Find where the given text appears and provide that cell's center as [X, Y] coordinate. 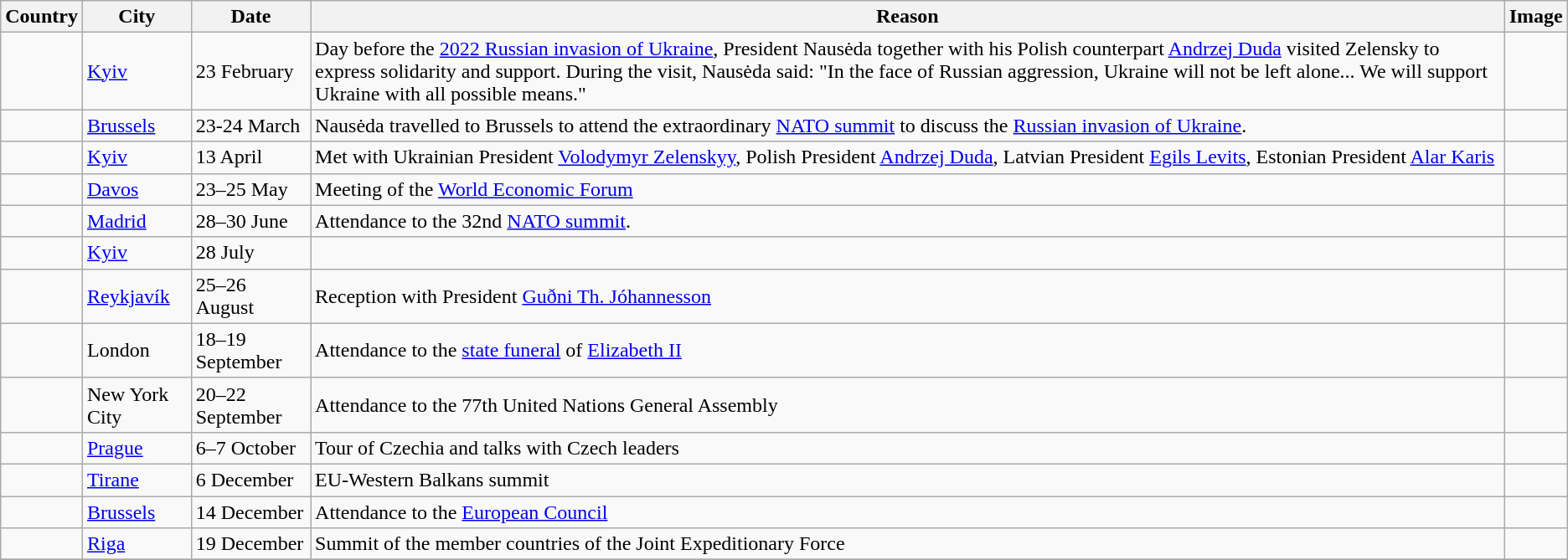
23–25 May [250, 189]
28 July [250, 253]
Riga [137, 544]
23 February [250, 71]
23-24 March [250, 126]
EU-Western Balkans summit [908, 480]
Met with Ukrainian President Volodymyr Zelenskyy, Polish President Andrzej Duda, Latvian President Egils Levits, Estonian President Alar Karis [908, 157]
Date [250, 17]
Attendance to the 32nd NATO summit. [908, 221]
25–26 August [250, 296]
Tour of Czechia and talks with Czech leaders [908, 448]
Prague [137, 448]
New York City [137, 405]
28–30 June [250, 221]
Country [42, 17]
London [137, 350]
Attendance to the European Council [908, 511]
City [137, 17]
6 December [250, 480]
Nausėda travelled to Brussels to attend the extraordinary NATO summit to discuss the Russian invasion of Ukraine. [908, 126]
Davos [137, 189]
18–19 September [250, 350]
20–22 September [250, 405]
Tirane [137, 480]
Image [1536, 17]
Reception with President Guðni Th. Jóhannesson [908, 296]
Reykjavík [137, 296]
6–7 October [250, 448]
Attendance to the 77th United Nations General Assembly [908, 405]
Madrid [137, 221]
14 December [250, 511]
13 April [250, 157]
19 December [250, 544]
Summit of the member countries of the Joint Expeditionary Force [908, 544]
Meeting of the World Economic Forum [908, 189]
Reason [908, 17]
Attendance to the state funeral of Elizabeth II [908, 350]
